Detect which cell encompasses the target text, then output its [x, y] center coordinate. 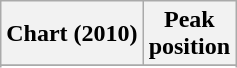
Peakposition [189, 34]
Chart (2010) [72, 34]
